Search for the cell housing the specified text and yield its (x, y) center coordinate. 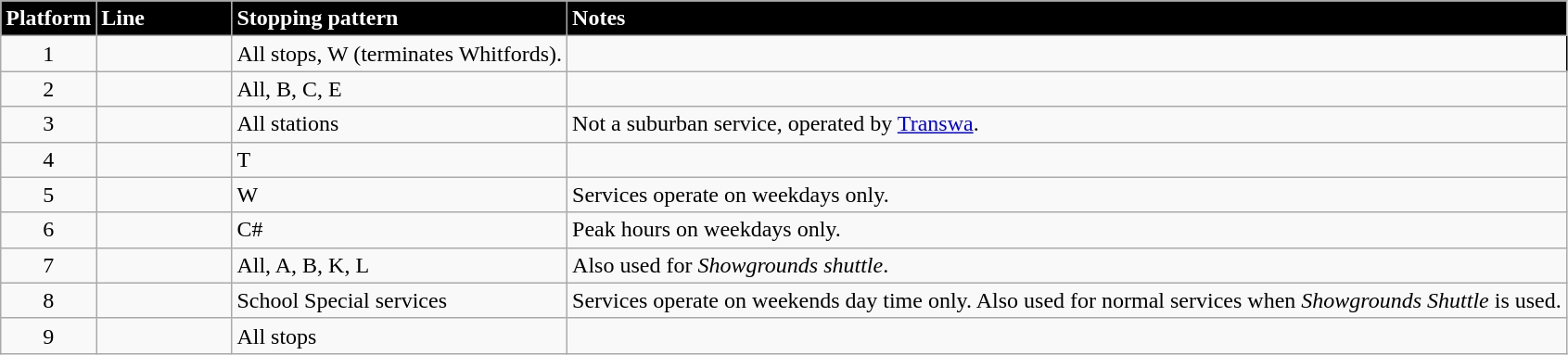
7 (48, 265)
3 (48, 124)
Stopping pattern (400, 19)
9 (48, 336)
All, A, B, K, L (400, 265)
T (400, 159)
All stops, W (terminates Whitfords). (400, 54)
Peak hours on weekdays only. (1067, 230)
C# (400, 230)
Not a suburban service, operated by Transwa. (1067, 124)
All stations (400, 124)
School Special services (400, 300)
Platform (48, 19)
4 (48, 159)
Services operate on weekdays only. (1067, 195)
Line (164, 19)
All, B, C, E (400, 89)
8 (48, 300)
Notes (1067, 19)
2 (48, 89)
6 (48, 230)
W (400, 195)
All stops (400, 336)
1 (48, 54)
5 (48, 195)
Also used for Showgrounds shuttle. (1067, 265)
Services operate on weekends day time only. Also used for normal services when Showgrounds Shuttle is used. (1067, 300)
